Return [x, y] of the center of cell containing provided text 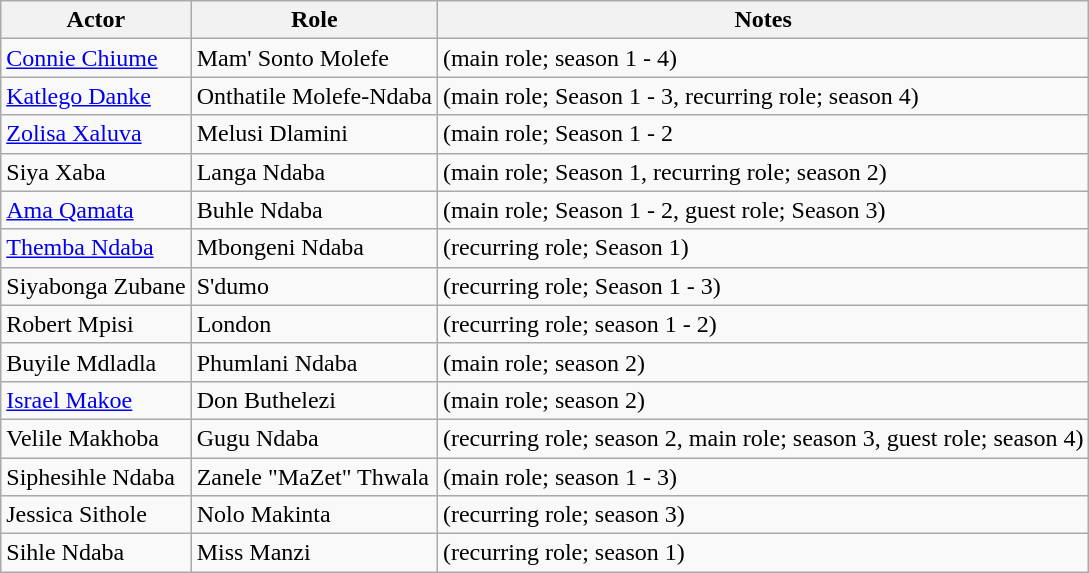
Phumlani Ndaba [314, 362]
Robert Mpisi [96, 324]
Sihle Ndaba [96, 553]
Israel Makoe [96, 400]
Zolisa Xaluva [96, 134]
Buhle Ndaba [314, 210]
(recurring role; season 3) [763, 515]
(main role; Season 1 - 2 [763, 134]
Role [314, 20]
Siphesihle Ndaba [96, 477]
Ama Qamata [96, 210]
London [314, 324]
Notes [763, 20]
Miss Manzi [314, 553]
Mam' Sonto Molefe [314, 58]
(recurring role; season 1) [763, 553]
(main role; season 1 - 3) [763, 477]
Langa Ndaba [314, 172]
(recurring role; Season 1) [763, 248]
(recurring role; season 1 - 2) [763, 324]
Connie Chiume [96, 58]
Melusi Dlamini [314, 134]
Zanele "MaZet" Thwala [314, 477]
Jessica Sithole [96, 515]
Buyile Mdladla [96, 362]
Gugu Ndaba [314, 438]
Katlego Danke [96, 96]
(recurring role; Season 1 - 3) [763, 286]
(main role; Season 1 - 3, recurring role; season 4) [763, 96]
(main role; season 1 - 4) [763, 58]
Nolo Makinta [314, 515]
Velile Makhoba [96, 438]
Actor [96, 20]
(recurring role; season 2, main role; season 3, guest role; season 4) [763, 438]
Onthatile Molefe-Ndaba [314, 96]
Don Buthelezi [314, 400]
Siyabonga Zubane [96, 286]
S'dumo [314, 286]
(main role; Season 1 - 2, guest role; Season 3) [763, 210]
Mbongeni Ndaba [314, 248]
Themba Ndaba [96, 248]
(main role; Season 1, recurring role; season 2) [763, 172]
Siya Xaba [96, 172]
